Provide the [x, y] coordinate of the cell's center where the given text is located.  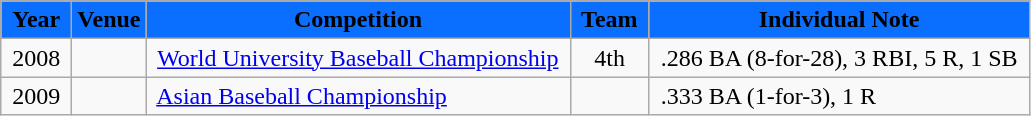
2008 [36, 58]
Venue [109, 20]
.286 BA (8-for-28), 3 RBI, 5 R, 1 SB [839, 58]
.333 BA (1-for-3), 1 R [839, 96]
Competition [358, 20]
2009 [36, 96]
Team [610, 20]
Individual Note [839, 20]
4th [610, 58]
Year [36, 20]
Asian Baseball Championship [358, 96]
World University Baseball Championship [358, 58]
